Identify which cell holds the provided text, then report its (X, Y) central coordinate. 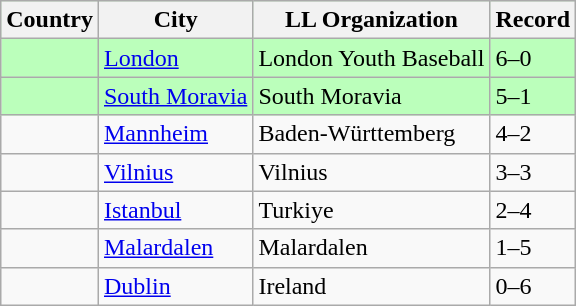
Baden-Württemberg (372, 134)
Turkiye (372, 210)
Istanbul (175, 210)
5–1 (533, 96)
London (175, 58)
Ireland (372, 286)
Record (533, 20)
London Youth Baseball (372, 58)
City (175, 20)
LL Organization (372, 20)
Mannheim (175, 134)
Dublin (175, 286)
0–6 (533, 286)
Country (50, 20)
3–3 (533, 172)
4–2 (533, 134)
1–5 (533, 248)
2–4 (533, 210)
6–0 (533, 58)
